Pinpoint the cell where the given text exists, returning its (x, y) midpoint coordinate. 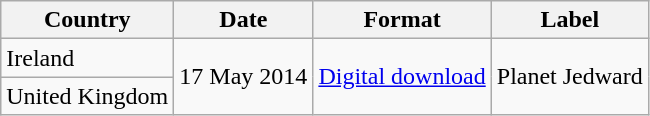
Country (88, 20)
Date (244, 20)
Label (570, 20)
Format (402, 20)
United Kingdom (88, 96)
Ireland (88, 58)
Planet Jedward (570, 77)
Digital download (402, 77)
17 May 2014 (244, 77)
